Return the [x, y] coordinate for the center point of the cell that contains the specified text.  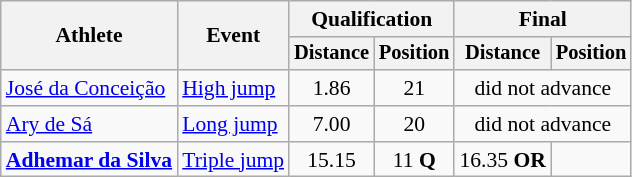
7.00 [332, 124]
Final [542, 19]
Long jump [233, 124]
José da Conceição [89, 88]
20 [414, 124]
Athlete [89, 36]
21 [414, 88]
Event [233, 36]
Ary de Sá [89, 124]
1.86 [332, 88]
High jump [233, 88]
Qualification [372, 19]
